Detect which cell encompasses the target text, then output its [X, Y] center coordinate. 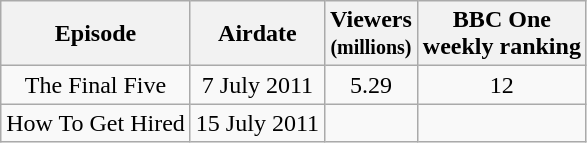
Viewers(millions) [372, 34]
12 [502, 85]
The Final Five [96, 85]
Episode [96, 34]
How To Get Hired [96, 123]
Airdate [257, 34]
7 July 2011 [257, 85]
5.29 [372, 85]
15 July 2011 [257, 123]
BBC Oneweekly ranking [502, 34]
